From the cell containing the given text, extract its center point as (x, y) coordinate. 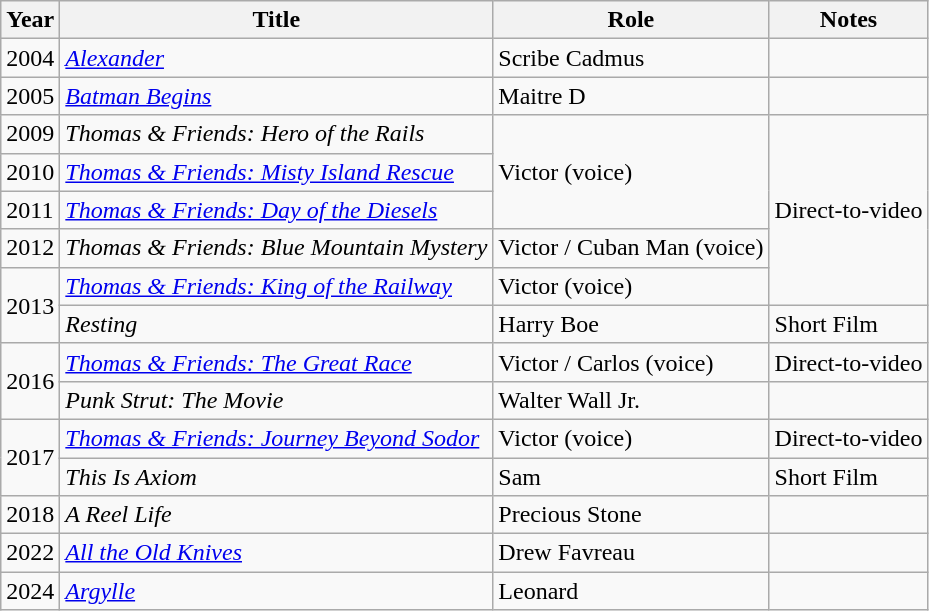
Batman Begins (276, 96)
Thomas & Friends: The Great Race (276, 362)
Maitre D (631, 96)
Leonard (631, 591)
This Is Axiom (276, 477)
Resting (276, 324)
Sam (631, 477)
2024 (30, 591)
2010 (30, 172)
Thomas & Friends: Hero of the Rails (276, 134)
2004 (30, 58)
2017 (30, 457)
Role (631, 20)
Thomas & Friends: Day of the Diesels (276, 210)
2005 (30, 96)
Alexander (276, 58)
Drew Favreau (631, 553)
2013 (30, 305)
Thomas & Friends: Misty Island Rescue (276, 172)
Harry Boe (631, 324)
2018 (30, 515)
Year (30, 20)
Thomas & Friends: Journey Beyond Sodor (276, 438)
Thomas & Friends: King of the Railway (276, 286)
Walter Wall Jr. (631, 400)
Thomas & Friends: Blue Mountain Mystery (276, 248)
2016 (30, 381)
All the Old Knives (276, 553)
Notes (848, 20)
Scribe Cadmus (631, 58)
Victor / Carlos (voice) (631, 362)
Argylle (276, 591)
2009 (30, 134)
2011 (30, 210)
Title (276, 20)
2012 (30, 248)
Precious Stone (631, 515)
A Reel Life (276, 515)
Victor / Cuban Man (voice) (631, 248)
2022 (30, 553)
Punk Strut: The Movie (276, 400)
